Scan for the cell matching the given text and deliver its [x, y] coordinate at center. 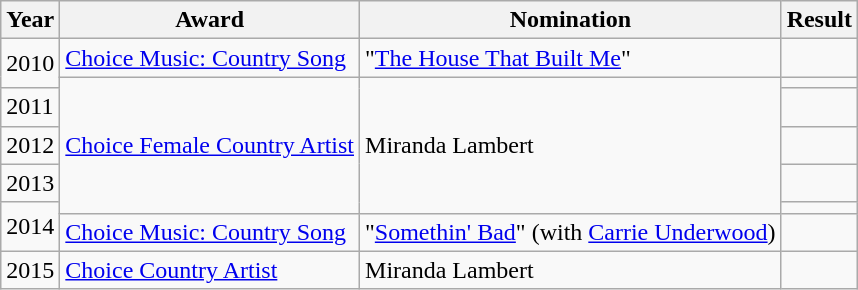
Result [819, 20]
Choice Female Country Artist [210, 145]
2014 [30, 226]
"The House That Built Me" [571, 58]
2010 [30, 64]
2015 [30, 270]
Year [30, 20]
"Somethin' Bad" (with Carrie Underwood) [571, 232]
2011 [30, 107]
2013 [30, 183]
Choice Country Artist [210, 270]
2012 [30, 145]
Award [210, 20]
Nomination [571, 20]
